Find where the given text appears and provide that cell's center as [x, y] coordinate. 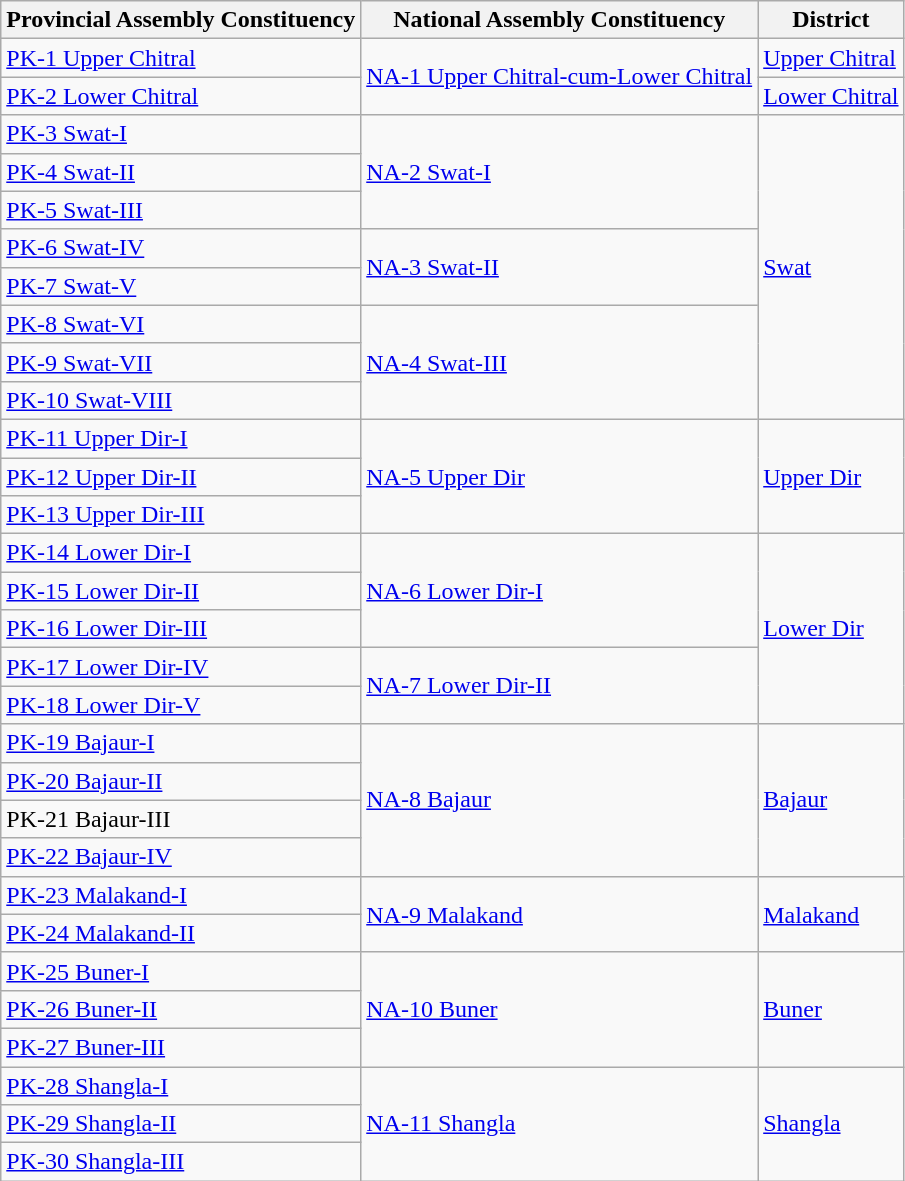
NA-2 Swat-I [560, 172]
NA-9 Malakand [560, 914]
PK-4 Swat-II [181, 172]
NA-5 Upper Dir [560, 476]
PK-17 Lower Dir-IV [181, 667]
National Assembly Constituency [560, 20]
PK-21 Bajaur-III [181, 819]
PK-2 Lower Chitral [181, 96]
PK-3 Swat-I [181, 134]
PK-8 Swat-VI [181, 324]
PK-6 Swat-IV [181, 248]
PK-13 Upper Dir-III [181, 515]
PK-30 Shangla-III [181, 1162]
NA-4 Swat-III [560, 362]
PK-14 Lower Dir-I [181, 553]
PK-29 Shangla-II [181, 1124]
NA-8 Bajaur [560, 800]
PK-9 Swat-VII [181, 362]
PK-27 Buner-III [181, 1047]
PK-11 Upper Dir-I [181, 438]
NA-1 Upper Chitral-cum-Lower Chitral [560, 77]
PK-10 Swat-VIII [181, 400]
NA-10 Buner [560, 1009]
PK-28 Shangla-I [181, 1085]
NA-6 Lower Dir-I [560, 591]
District [831, 20]
NA-11 Shangla [560, 1123]
Buner [831, 1009]
Bajaur [831, 800]
Upper Chitral [831, 58]
Malakand [831, 914]
PK-24 Malakand-II [181, 933]
PK-22 Bajaur-IV [181, 857]
Shangla [831, 1123]
PK-20 Bajaur-II [181, 781]
PK-7 Swat-V [181, 286]
Upper Dir [831, 476]
PK-18 Lower Dir-V [181, 705]
PK-25 Buner-I [181, 971]
PK-23 Malakand-I [181, 895]
PK-12 Upper Dir-II [181, 477]
NA-3 Swat-II [560, 267]
Provincial Assembly Constituency [181, 20]
PK-19 Bajaur-I [181, 743]
Lower Chitral [831, 96]
PK-26 Buner-II [181, 1009]
Lower Dir [831, 629]
PK-16 Lower Dir-III [181, 629]
PK-5 Swat-III [181, 210]
PK-1 Upper Chitral [181, 58]
PK-15 Lower Dir-II [181, 591]
Swat [831, 267]
NA-7 Lower Dir-II [560, 686]
